From the cell containing the given text, extract its center point as [x, y] coordinate. 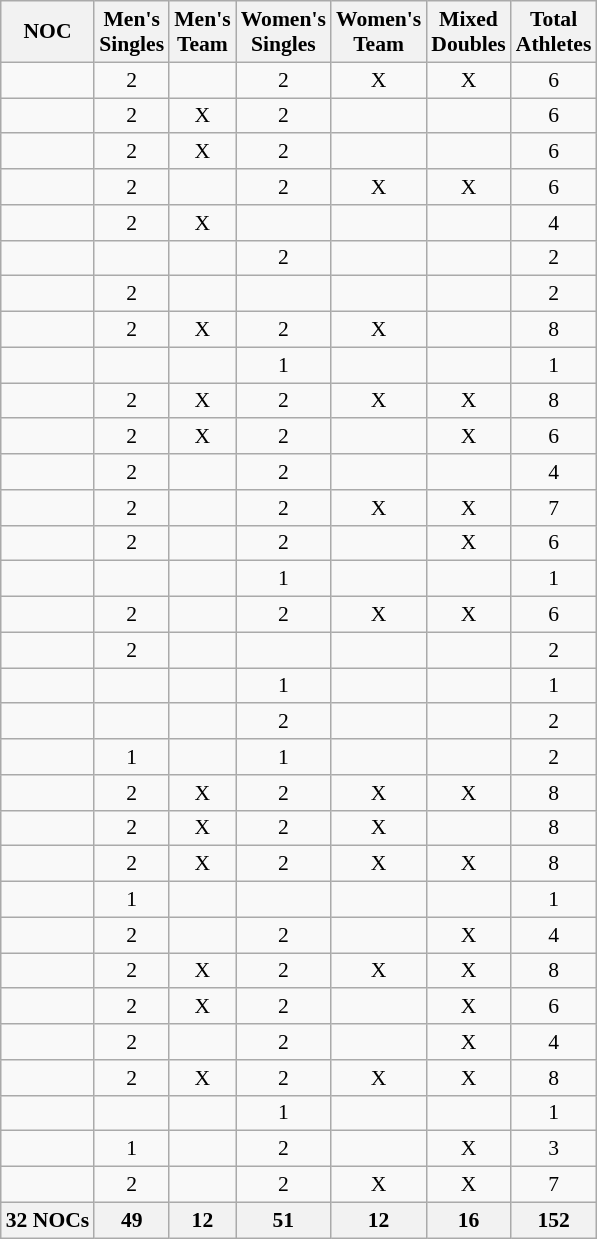
152 [554, 1220]
Men'sSingles [132, 32]
16 [468, 1220]
Women'sSingles [284, 32]
3 [554, 1149]
51 [284, 1220]
Women'sTeam [378, 32]
TotalAthletes [554, 32]
MixedDoubles [468, 32]
NOC [48, 32]
49 [132, 1220]
32 NOCs [48, 1220]
Men'sTeam [202, 32]
